Find where the given text appears and provide that cell's center as (X, Y) coordinate. 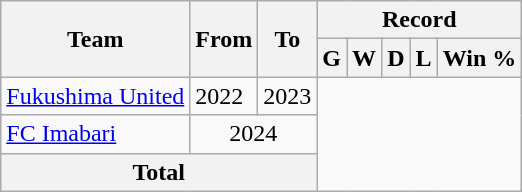
Total (159, 172)
Record (420, 20)
Fukushima United (96, 96)
Win % (480, 58)
2022 (224, 96)
G (332, 58)
To (288, 39)
L (424, 58)
From (224, 39)
D (396, 58)
W (364, 58)
FC Imabari (96, 134)
Team (96, 39)
2024 (254, 134)
2023 (288, 96)
